Detect which cell encompasses the target text, then output its [X, Y] center coordinate. 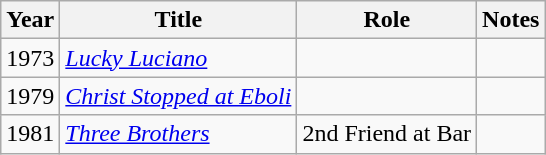
Christ Stopped at Eboli [178, 96]
Notes [511, 20]
Three Brothers [178, 134]
Lucky Luciano [178, 58]
2nd Friend at Bar [387, 134]
1981 [30, 134]
Title [178, 20]
1979 [30, 96]
1973 [30, 58]
Role [387, 20]
Year [30, 20]
